Return the [x, y] coordinate for the center point of the cell that contains the specified text.  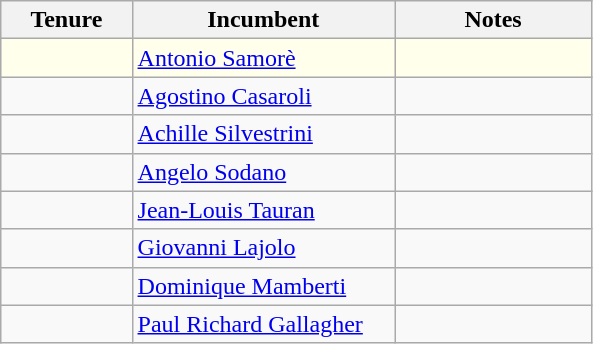
Jean-Louis Tauran [264, 210]
Notes [494, 20]
Paul Richard Gallagher [264, 324]
Incumbent [264, 20]
Angelo Sodano [264, 172]
Achille Silvestrini [264, 134]
Giovanni Lajolo [264, 248]
Antonio Samorè [264, 58]
Agostino Casaroli [264, 96]
Tenure [66, 20]
Dominique Mamberti [264, 286]
